Scan for the cell matching the given text and deliver its (x, y) coordinate at center. 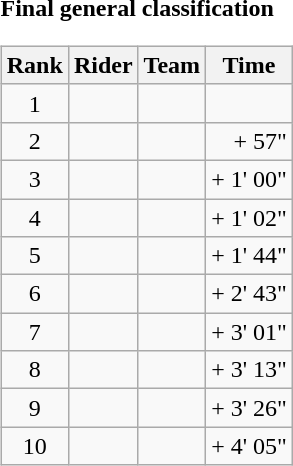
1 (34, 103)
+ 57" (250, 141)
Rank (34, 65)
+ 1' 44" (250, 256)
3 (34, 179)
8 (34, 370)
+ 1' 02" (250, 217)
Team (172, 65)
7 (34, 332)
Time (250, 65)
+ 4' 05" (250, 446)
2 (34, 141)
Rider (103, 65)
4 (34, 217)
+ 1' 00" (250, 179)
+ 2' 43" (250, 294)
+ 3' 26" (250, 408)
+ 3' 13" (250, 370)
6 (34, 294)
9 (34, 408)
5 (34, 256)
10 (34, 446)
+ 3' 01" (250, 332)
